Return (x, y) of the center of cell containing provided text 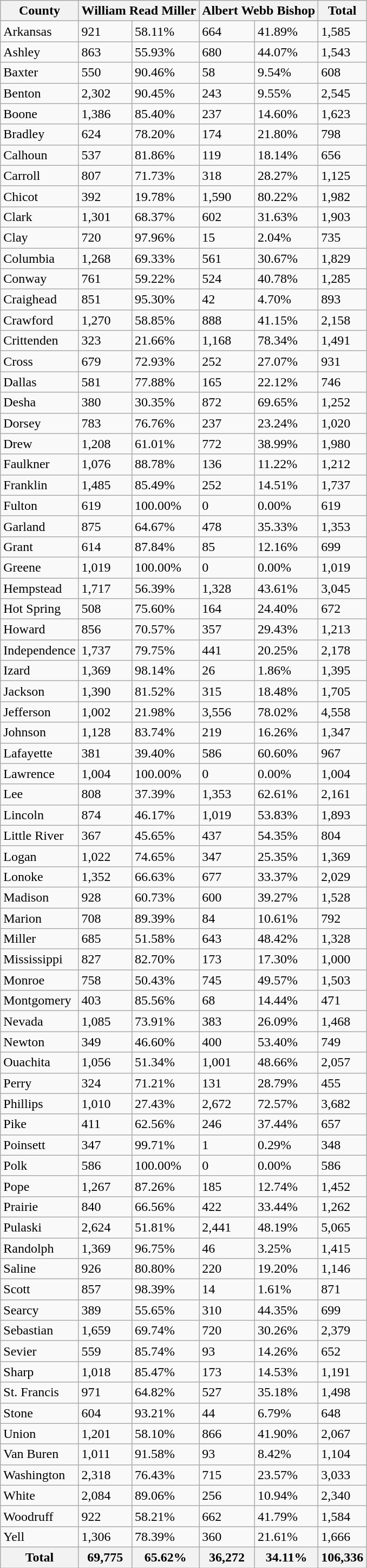
Pulaski (40, 1227)
2,302 (105, 93)
Baxter (40, 73)
60.60% (287, 753)
23.57% (287, 1475)
863 (105, 52)
1,415 (342, 1248)
27.07% (287, 361)
3,682 (342, 1104)
98.14% (166, 671)
389 (105, 1310)
Randolph (40, 1248)
624 (105, 134)
715 (227, 1475)
4.70% (287, 300)
1,213 (342, 630)
1,267 (105, 1186)
1,020 (342, 423)
64.82% (166, 1392)
1 (227, 1145)
1,306 (105, 1537)
383 (227, 1021)
1.61% (287, 1290)
119 (227, 155)
3.25% (287, 1248)
1,903 (342, 217)
2,161 (342, 794)
2,318 (105, 1475)
Hot Spring (40, 609)
Mississippi (40, 960)
643 (227, 939)
21.61% (287, 1537)
106,336 (342, 1557)
1,270 (105, 320)
2,067 (342, 1434)
455 (342, 1083)
1,980 (342, 444)
Faulkner (40, 464)
Newton (40, 1042)
Madison (40, 897)
Hempstead (40, 588)
Miller (40, 939)
33.37% (287, 877)
46.60% (166, 1042)
1,168 (227, 341)
22.12% (287, 382)
43.61% (287, 588)
Boone (40, 114)
44.07% (287, 52)
1,268 (105, 258)
31.63% (287, 217)
Little River (40, 835)
Benton (40, 93)
1,056 (105, 1062)
792 (342, 918)
3,033 (342, 1475)
95.30% (166, 300)
559 (105, 1351)
1,585 (342, 31)
18.48% (287, 691)
872 (227, 403)
36,272 (227, 1557)
1,104 (342, 1454)
Desha (40, 403)
Jackson (40, 691)
3,045 (342, 588)
55.93% (166, 52)
656 (342, 155)
Logan (40, 856)
1,076 (105, 464)
Cross (40, 361)
44.35% (287, 1310)
648 (342, 1413)
874 (105, 815)
772 (227, 444)
69.74% (166, 1331)
392 (105, 196)
Perry (40, 1083)
35.33% (287, 526)
2,379 (342, 1331)
10.61% (287, 918)
23.24% (287, 423)
1,252 (342, 403)
804 (342, 835)
441 (227, 650)
Poinsett (40, 1145)
66.56% (166, 1207)
840 (105, 1207)
550 (105, 73)
508 (105, 609)
652 (342, 1351)
664 (227, 31)
17.30% (287, 960)
St. Francis (40, 1392)
80.80% (166, 1269)
1,893 (342, 815)
928 (105, 897)
871 (342, 1290)
1,000 (342, 960)
798 (342, 134)
Izard (40, 671)
1,018 (105, 1372)
1,491 (342, 341)
602 (227, 217)
400 (227, 1042)
381 (105, 753)
30.26% (287, 1331)
Crittenden (40, 341)
Saline (40, 1269)
1,528 (342, 897)
48.42% (287, 939)
69.65% (287, 403)
922 (105, 1516)
30.67% (287, 258)
3,556 (227, 712)
42 (227, 300)
11.22% (287, 464)
90.46% (166, 73)
20.25% (287, 650)
58 (227, 73)
360 (227, 1537)
30.35% (166, 403)
Grant (40, 547)
735 (342, 237)
69.33% (166, 258)
24.40% (287, 609)
2,084 (105, 1495)
Pike (40, 1124)
76.76% (166, 423)
41.15% (287, 320)
27.43% (166, 1104)
8.42% (287, 1454)
1,829 (342, 258)
220 (227, 1269)
39.40% (166, 753)
19.78% (166, 196)
1,659 (105, 1331)
Sharp (40, 1372)
53.83% (287, 815)
315 (227, 691)
Polk (40, 1165)
58.85% (166, 320)
1,395 (342, 671)
1,002 (105, 712)
51.34% (166, 1062)
Lawrence (40, 774)
310 (227, 1310)
81.86% (166, 155)
1,498 (342, 1392)
26.09% (287, 1021)
256 (227, 1495)
1,543 (342, 52)
537 (105, 155)
1,623 (342, 114)
Woodruff (40, 1516)
78.02% (287, 712)
68 (227, 1001)
55.65% (166, 1310)
708 (105, 918)
County (40, 11)
1,212 (342, 464)
888 (227, 320)
71.21% (166, 1083)
1,982 (342, 196)
Stone (40, 1413)
0.29% (287, 1145)
14.26% (287, 1351)
85.49% (166, 485)
478 (227, 526)
26 (227, 671)
93.21% (166, 1413)
524 (227, 279)
28.79% (287, 1083)
136 (227, 464)
Yell (40, 1537)
783 (105, 423)
Jefferson (40, 712)
246 (227, 1124)
Calhoun (40, 155)
174 (227, 134)
83.74% (166, 733)
58.10% (166, 1434)
Drew (40, 444)
51.81% (166, 1227)
18.14% (287, 155)
2,178 (342, 650)
893 (342, 300)
50.43% (166, 980)
357 (227, 630)
614 (105, 547)
1,085 (105, 1021)
1,125 (342, 176)
85.47% (166, 1372)
Montgomery (40, 1001)
62.61% (287, 794)
Van Buren (40, 1454)
324 (105, 1083)
69,775 (105, 1557)
Marion (40, 918)
34.11% (287, 1557)
Garland (40, 526)
Searcy (40, 1310)
807 (105, 176)
Sebastian (40, 1331)
51.58% (166, 939)
604 (105, 1413)
19.20% (287, 1269)
Lee (40, 794)
349 (105, 1042)
91.58% (166, 1454)
59.22% (166, 279)
1,717 (105, 588)
437 (227, 835)
87.26% (166, 1186)
Fulton (40, 506)
1.86% (287, 671)
Lincoln (40, 815)
Scott (40, 1290)
21.98% (166, 712)
89.39% (166, 918)
1,022 (105, 856)
745 (227, 980)
65.62% (166, 1557)
71.73% (166, 176)
88.78% (166, 464)
99.71% (166, 1145)
40.78% (287, 279)
1,011 (105, 1454)
749 (342, 1042)
1,191 (342, 1372)
58.11% (166, 31)
77.88% (166, 382)
866 (227, 1434)
35.18% (287, 1392)
971 (105, 1392)
403 (105, 1001)
Prairie (40, 1207)
48.19% (287, 1227)
14.51% (287, 485)
1,468 (342, 1021)
46.17% (166, 815)
Howard (40, 630)
Carroll (40, 176)
72.57% (287, 1104)
926 (105, 1269)
9.54% (287, 73)
758 (105, 980)
1,208 (105, 444)
600 (227, 897)
Greene (40, 567)
Johnson (40, 733)
25.35% (287, 856)
84 (227, 918)
672 (342, 609)
746 (342, 382)
44 (227, 1413)
Crawford (40, 320)
90.45% (166, 93)
79.75% (166, 650)
64.67% (166, 526)
87.84% (166, 547)
58.21% (166, 1516)
21.66% (166, 341)
73.91% (166, 1021)
96.75% (166, 1248)
14.44% (287, 1001)
243 (227, 93)
856 (105, 630)
857 (105, 1290)
1,146 (342, 1269)
76.43% (166, 1475)
38.99% (287, 444)
12.74% (287, 1186)
Lafayette (40, 753)
685 (105, 939)
581 (105, 382)
165 (227, 382)
367 (105, 835)
82.70% (166, 960)
Ouachita (40, 1062)
21.80% (287, 134)
875 (105, 526)
1,301 (105, 217)
1,390 (105, 691)
48.66% (287, 1062)
2,029 (342, 877)
Independence (40, 650)
10.94% (287, 1495)
1,705 (342, 691)
37.44% (287, 1124)
Franklin (40, 485)
Ashley (40, 52)
81.52% (166, 691)
219 (227, 733)
761 (105, 279)
45.65% (166, 835)
14.53% (287, 1372)
411 (105, 1124)
561 (227, 258)
78.39% (166, 1537)
White (40, 1495)
1,590 (227, 196)
Washington (40, 1475)
98.39% (166, 1290)
29.43% (287, 630)
1,485 (105, 485)
97.96% (166, 237)
William Read Miller (139, 11)
14 (227, 1290)
9.55% (287, 93)
37.39% (166, 794)
1,001 (227, 1062)
657 (342, 1124)
679 (105, 361)
Monroe (40, 980)
85.56% (166, 1001)
41.89% (287, 31)
967 (342, 753)
808 (105, 794)
85 (227, 547)
318 (227, 176)
5,065 (342, 1227)
380 (105, 403)
2,545 (342, 93)
827 (105, 960)
1,452 (342, 1186)
1,262 (342, 1207)
2,158 (342, 320)
Union (40, 1434)
Albert Webb Bishop (259, 11)
Nevada (40, 1021)
56.39% (166, 588)
16.26% (287, 733)
1,352 (105, 877)
Craighead (40, 300)
Pope (40, 1186)
85.40% (166, 114)
68.37% (166, 217)
12.16% (287, 547)
70.57% (166, 630)
662 (227, 1516)
1,386 (105, 114)
Clay (40, 237)
Dallas (40, 382)
851 (105, 300)
72.93% (166, 361)
323 (105, 341)
2,672 (227, 1104)
164 (227, 609)
39.27% (287, 897)
41.79% (287, 1516)
608 (342, 73)
60.73% (166, 897)
62.56% (166, 1124)
2,441 (227, 1227)
85.74% (166, 1351)
4,558 (342, 712)
921 (105, 31)
Phillips (40, 1104)
75.60% (166, 609)
78.20% (166, 134)
Conway (40, 279)
1,285 (342, 279)
471 (342, 1001)
931 (342, 361)
680 (227, 52)
15 (227, 237)
49.57% (287, 980)
Lonoke (40, 877)
527 (227, 1392)
1,010 (105, 1104)
33.44% (287, 1207)
1,128 (105, 733)
Clark (40, 217)
185 (227, 1186)
89.06% (166, 1495)
Arkansas (40, 31)
Columbia (40, 258)
2,624 (105, 1227)
Sevier (40, 1351)
1,666 (342, 1537)
54.35% (287, 835)
66.63% (166, 877)
2.04% (287, 237)
348 (342, 1145)
74.65% (166, 856)
1,201 (105, 1434)
1,584 (342, 1516)
28.27% (287, 176)
422 (227, 1207)
Bradley (40, 134)
2,057 (342, 1062)
14.60% (287, 114)
80.22% (287, 196)
78.34% (287, 341)
41.90% (287, 1434)
46 (227, 1248)
131 (227, 1083)
53.40% (287, 1042)
Chicot (40, 196)
6.79% (287, 1413)
677 (227, 877)
61.01% (166, 444)
Dorsey (40, 423)
2,340 (342, 1495)
1,347 (342, 733)
1,503 (342, 980)
